Pinpoint the cell where the given text exists, returning its [x, y] midpoint coordinate. 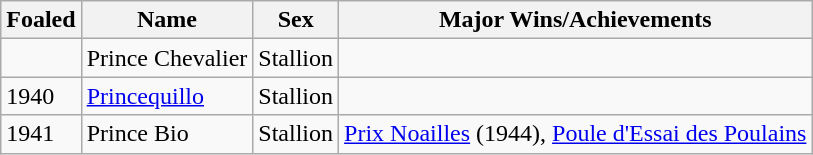
Sex [296, 20]
Princequillo [167, 96]
1941 [41, 134]
1940 [41, 96]
Name [167, 20]
Foaled [41, 20]
Major Wins/Achievements [576, 20]
Prince Bio [167, 134]
Prince Chevalier [167, 58]
Prix Noailles (1944), Poule d'Essai des Poulains [576, 134]
